From the cell containing the given text, extract its center point as (x, y) coordinate. 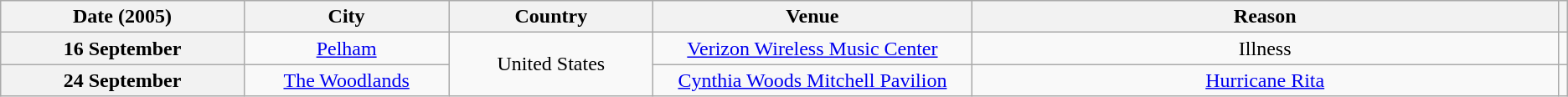
The Woodlands (347, 80)
Date (2005) (122, 17)
Cynthia Woods Mitchell Pavilion (812, 80)
Country (551, 17)
Verizon Wireless Music Center (812, 48)
24 September (122, 80)
Venue (812, 17)
United States (551, 64)
16 September (122, 48)
Hurricane Rita (1265, 80)
City (347, 17)
Reason (1265, 17)
Pelham (347, 48)
Illness (1265, 48)
